Return the (X, Y) coordinate for the center point of the cell that contains the specified text.  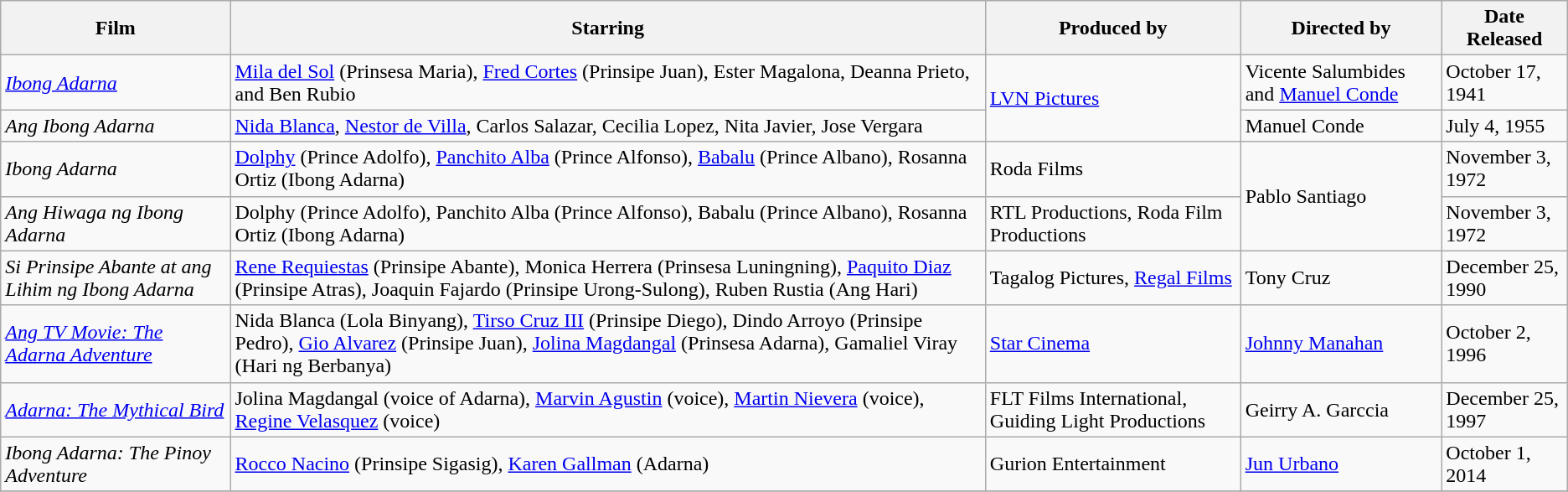
October 17, 1941 (1504, 82)
Manuel Conde (1341, 126)
Rocco Nacino (Prinsipe Sigasig), Karen Gallman (Adarna) (608, 464)
Jun Urbano (1341, 464)
Nida Blanca, Nestor de Villa, Carlos Salazar, Cecilia Lopez, Nita Javier, Jose Vergara (608, 126)
Produced by (1112, 28)
Tony Cruz (1341, 278)
October 2, 1996 (1504, 344)
Mila del Sol (Prinsesa Maria), Fred Cortes (Prinsipe Juan), Ester Magalona, Deanna Prieto, and Ben Rubio (608, 82)
FLT Films International, Guiding Light Productions (1112, 409)
Star Cinema (1112, 344)
Ibong Adarna: The Pinoy Adventure (116, 464)
Ang Hiwaga ng Ibong Adarna (116, 223)
July 4, 1955 (1504, 126)
Gurion Entertainment (1112, 464)
Adarna: The Mythical Bird (116, 409)
Johnny Manahan (1341, 344)
Ang Ibong Adarna (116, 126)
RTL Productions, Roda Film Productions (1112, 223)
Si Prinsipe Abante at ang Lihim ng Ibong Adarna (116, 278)
Date Released (1504, 28)
Film (116, 28)
LVN Pictures (1112, 99)
Directed by (1341, 28)
October 1, 2014 (1504, 464)
Jolina Magdangal (voice of Adarna), Marvin Agustin (voice), Martin Nievera (voice), Regine Velasquez (voice) (608, 409)
Vicente Salumbides and Manuel Conde (1341, 82)
Geirry A. Garccia (1341, 409)
Ang TV Movie: The Adarna Adventure (116, 344)
December 25, 1997 (1504, 409)
Pablo Santiago (1341, 196)
Starring (608, 28)
Tagalog Pictures, Regal Films (1112, 278)
Roda Films (1112, 169)
December 25, 1990 (1504, 278)
